Return the [X, Y] coordinate for the center point of the cell that contains the specified text.  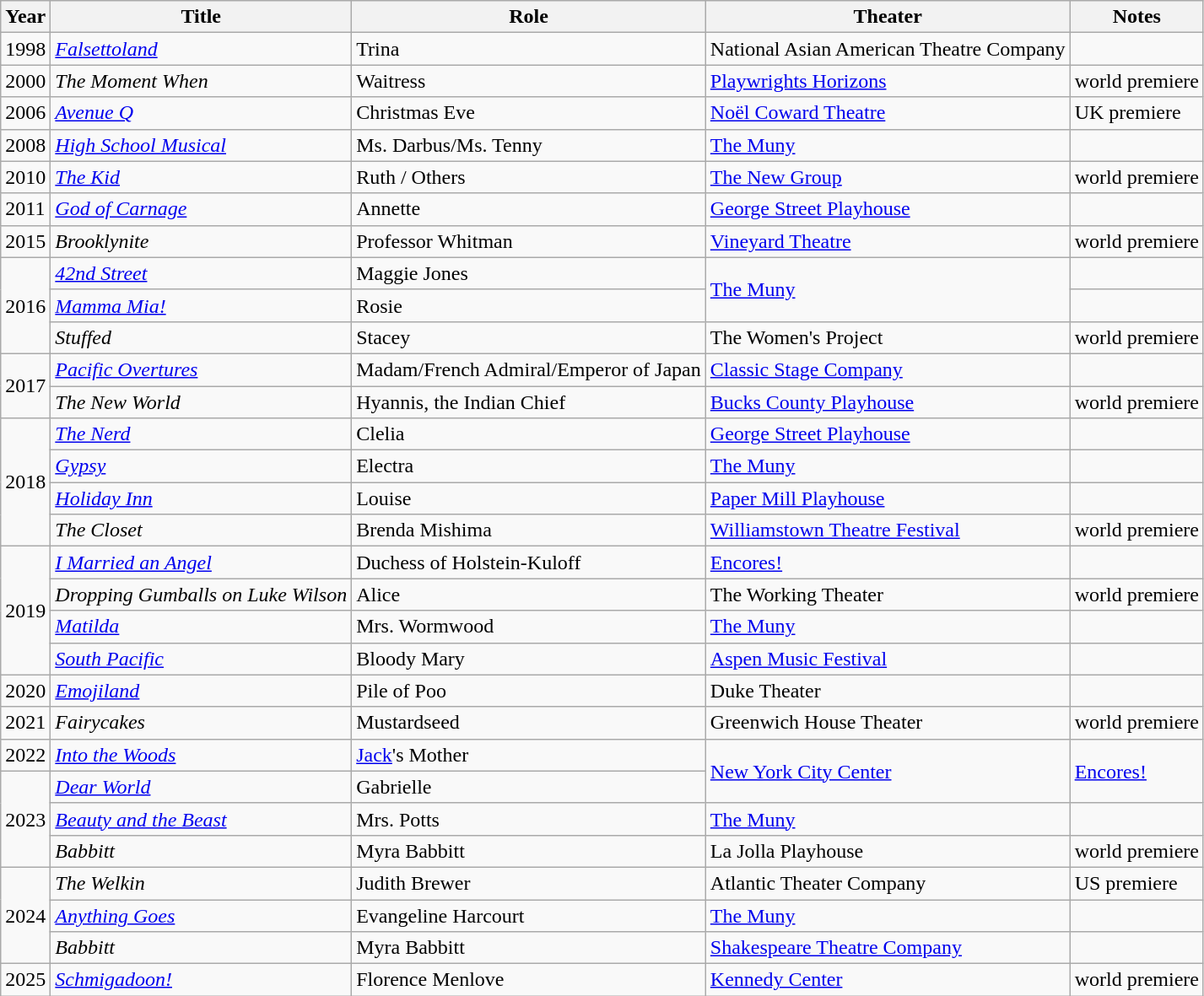
1998 [25, 49]
Notes [1137, 17]
Mamma Mia! [201, 305]
Bucks County Playhouse [888, 402]
Stuffed [201, 337]
2006 [25, 113]
Beauty and the Beast [201, 819]
Schmigadoon! [201, 980]
Emojiland [201, 691]
Jack's Mother [529, 755]
Dear World [201, 787]
Alice [529, 595]
2010 [25, 177]
Stacey [529, 337]
Duchess of Holstein-Kuloff [529, 563]
New York City Center [888, 771]
2011 [25, 209]
Rosie [529, 305]
Pacific Overtures [201, 369]
Gabrielle [529, 787]
National Asian American Theatre Company [888, 49]
God of Carnage [201, 209]
Electra [529, 466]
Holiday Inn [201, 498]
2008 [25, 145]
2024 [25, 915]
Mustardseed [529, 723]
2020 [25, 691]
Williamstown Theatre Festival [888, 530]
The Closet [201, 530]
2021 [25, 723]
Clelia [529, 434]
Louise [529, 498]
US premiere [1137, 883]
The New Group [888, 177]
2000 [25, 81]
Aspen Music Festival [888, 659]
2015 [25, 241]
Vineyard Theatre [888, 241]
Kennedy Center [888, 980]
Mrs. Potts [529, 819]
Into the Woods [201, 755]
Duke Theater [888, 691]
Waitress [529, 81]
The Moment When [201, 81]
Paper Mill Playhouse [888, 498]
Dropping Gumballs on Luke Wilson [201, 595]
Role [529, 17]
Anything Goes [201, 915]
Maggie Jones [529, 273]
42nd Street [201, 273]
Fairycakes [201, 723]
2016 [25, 305]
The New World [201, 402]
2019 [25, 611]
Ms. Darbus/Ms. Tenny [529, 145]
Playwrights Horizons [888, 81]
Title [201, 17]
Avenue Q [201, 113]
Brooklynite [201, 241]
Evangeline Harcourt [529, 915]
Annette [529, 209]
Mrs. Wormwood [529, 627]
Year [25, 17]
Classic Stage Company [888, 369]
UK premiere [1137, 113]
I Married an Angel [201, 563]
Atlantic Theater Company [888, 883]
Gypsy [201, 466]
Greenwich House Theater [888, 723]
2023 [25, 819]
Madam/French Admiral/Emperor of Japan [529, 369]
Pile of Poo [529, 691]
2022 [25, 755]
Judith Brewer [529, 883]
High School Musical [201, 145]
Brenda Mishima [529, 530]
The Kid [201, 177]
The Nerd [201, 434]
Hyannis, the Indian Chief [529, 402]
Bloody Mary [529, 659]
La Jolla Playhouse [888, 851]
The Women's Project [888, 337]
The Working Theater [888, 595]
2017 [25, 385]
2025 [25, 980]
2018 [25, 482]
Ruth / Others [529, 177]
Matilda [201, 627]
Shakespeare Theatre Company [888, 948]
Falsettoland [201, 49]
Florence Menlove [529, 980]
Christmas Eve [529, 113]
Theater [888, 17]
The Welkin [201, 883]
Trina [529, 49]
Professor Whitman [529, 241]
Noël Coward Theatre [888, 113]
South Pacific [201, 659]
